From the cell containing the given text, extract its center point as [x, y] coordinate. 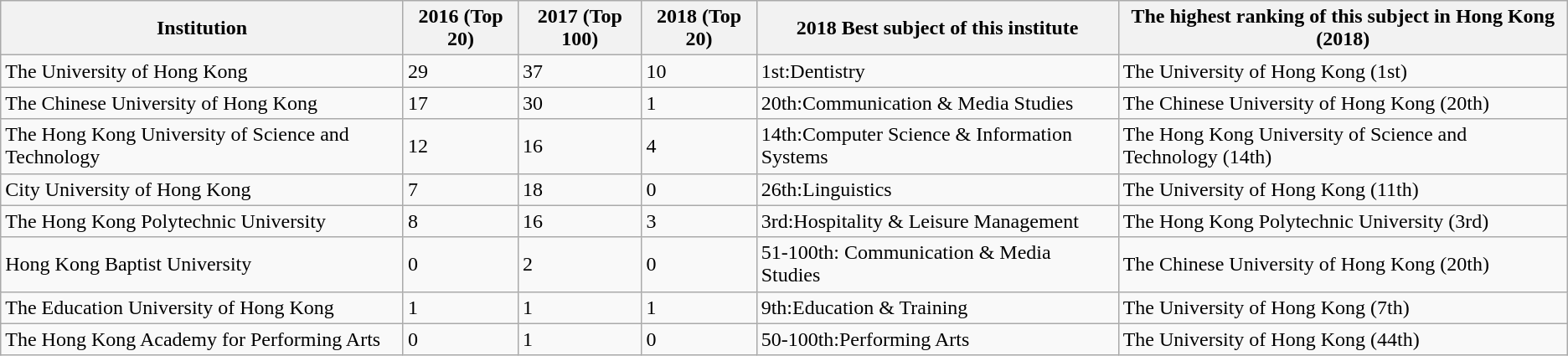
The University of Hong Kong (1st) [1343, 71]
2018 (Top 20) [699, 28]
City University of Hong Kong [203, 189]
Hong Kong Baptist University [203, 265]
The University of Hong Kong (7th) [1343, 307]
51-100th: Communication & Media Studies [937, 265]
The University of Hong Kong [203, 71]
37 [580, 71]
9th:Education & Training [937, 307]
26th:Linguistics [937, 189]
20th:Communication & Media Studies [937, 103]
The Hong Kong Polytechnic University [203, 221]
50-100th:Performing Arts [937, 339]
2016 (Top 20) [461, 28]
The Hong Kong Academy for Performing Arts [203, 339]
2 [580, 265]
4 [699, 146]
The Chinese University of Hong Kong [203, 103]
The Hong Kong University of Science and Technology (14th) [1343, 146]
30 [580, 103]
The Education University of Hong Kong [203, 307]
12 [461, 146]
8 [461, 221]
1st:Dentistry [937, 71]
7 [461, 189]
Institution [203, 28]
17 [461, 103]
The University of Hong Kong (11th) [1343, 189]
The Hong Kong University of Science and Technology [203, 146]
2017 (Top 100) [580, 28]
29 [461, 71]
2018 Best subject of this institute [937, 28]
14th:Computer Science & Information Systems [937, 146]
3rd:Hospitality & Leisure Management [937, 221]
The highest ranking of this subject in Hong Kong (2018) [1343, 28]
10 [699, 71]
18 [580, 189]
3 [699, 221]
The Hong Kong Polytechnic University (3rd) [1343, 221]
The University of Hong Kong (44th) [1343, 339]
